Capture the cell that displays the provided text and extract its [x, y] central coordinate. 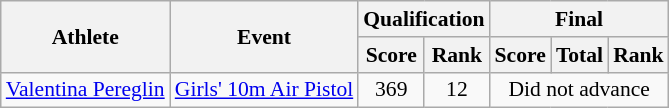
Girls' 10m Air Pistol [264, 90]
Final [580, 19]
12 [456, 90]
Valentina Pereglin [86, 90]
Qualification [424, 19]
Total [580, 55]
Did not advance [580, 90]
Event [264, 36]
369 [391, 90]
Athlete [86, 36]
